Provide the [x, y] coordinate of the cell's center where the given text is located.  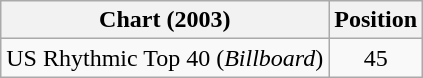
Position [376, 20]
45 [376, 58]
US Rhythmic Top 40 (Billboard) [165, 58]
Chart (2003) [165, 20]
